Return the (x, y) coordinate for the center point of the cell that contains the specified text.  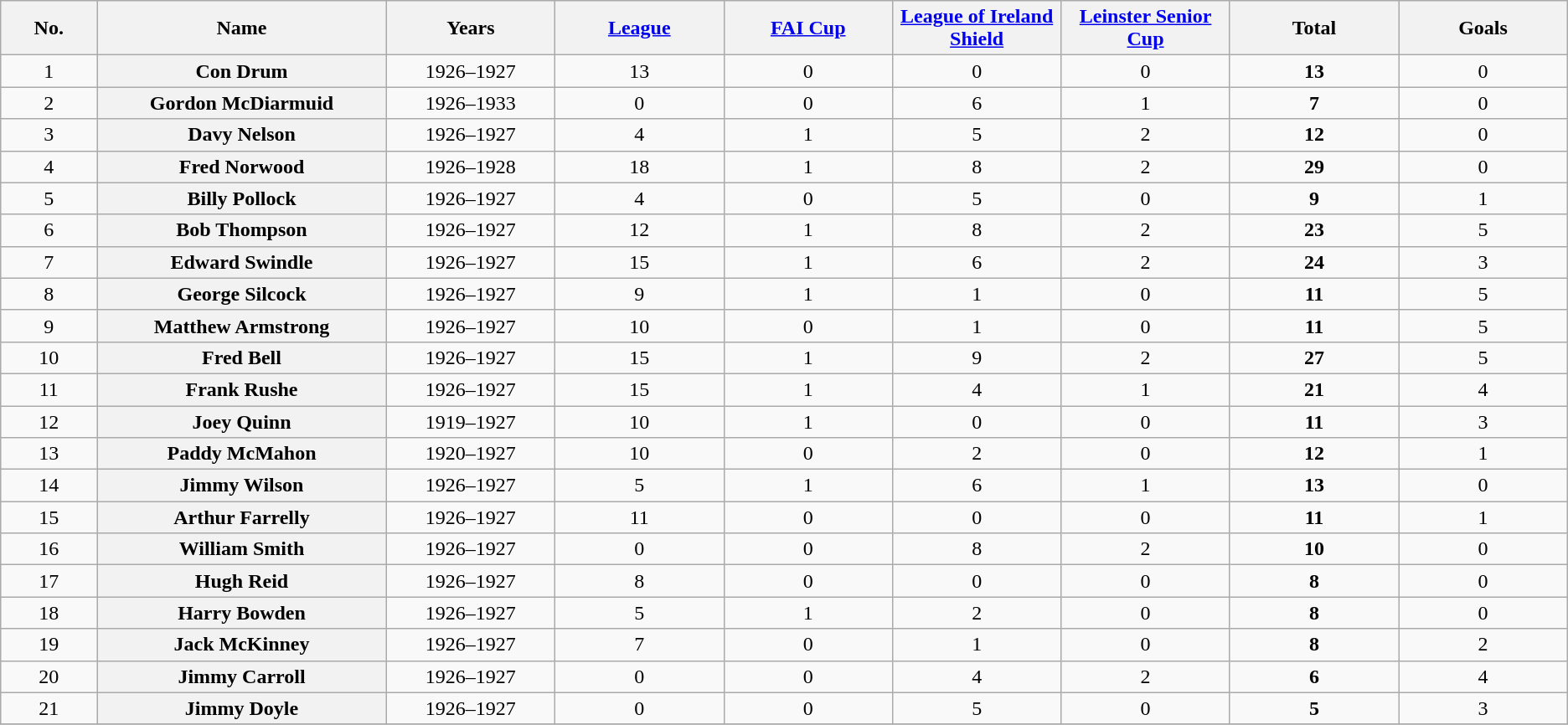
Davy Nelson (241, 135)
17 (49, 581)
Jimmy Wilson (241, 486)
Matthew Armstrong (241, 326)
Gordon McDiarmuid (241, 103)
1926–1928 (471, 167)
Edward Swindle (241, 262)
1920–1927 (471, 454)
16 (49, 549)
Years (471, 28)
29 (1313, 167)
Billy Pollock (241, 198)
Jimmy Carroll (241, 676)
FAI Cup (807, 28)
No. (49, 28)
Jimmy Doyle (241, 708)
1926–1933 (471, 103)
Arthur Farrelly (241, 517)
Con Drum (241, 71)
George Silcock (241, 294)
14 (49, 486)
19 (49, 645)
William Smith (241, 549)
Leinster Senior Cup (1146, 28)
Harry Bowden (241, 613)
Jack McKinney (241, 645)
Goals (1483, 28)
Total (1313, 28)
27 (1313, 357)
23 (1313, 230)
Paddy McMahon (241, 454)
24 (1313, 262)
Joey Quinn (241, 421)
League of Ireland Shield (977, 28)
1919–1927 (471, 421)
Bob Thompson (241, 230)
Name (241, 28)
20 (49, 676)
Hugh Reid (241, 581)
Fred Norwood (241, 167)
Frank Rushe (241, 389)
Fred Bell (241, 357)
League (640, 28)
